Return (x, y) of the center of cell containing provided text 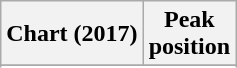
Chart (2017) (72, 34)
Peakposition (189, 34)
